Find where the given text appears and provide that cell's center as (X, Y) coordinate. 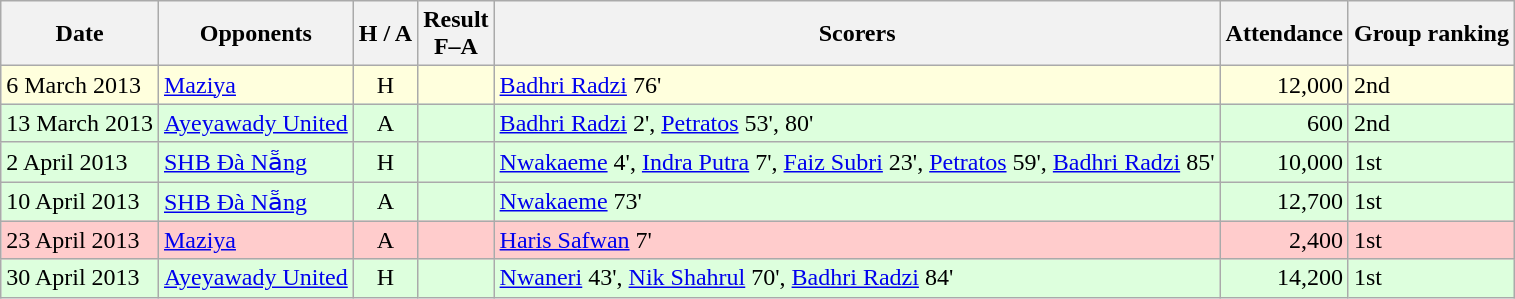
12,700 (1284, 202)
10,000 (1284, 162)
2,400 (1284, 240)
Nwaneri 43', Nik Shahrul 70', Badhri Radzi 84' (857, 278)
12,000 (1284, 85)
2 April 2013 (80, 162)
Date (80, 34)
13 March 2013 (80, 123)
Nwakaeme 4', Indra Putra 7', Faiz Subri 23', Petratos 59', Badhri Radzi 85' (857, 162)
H / A (385, 34)
Group ranking (1431, 34)
Badhri Radzi 2', Petratos 53', 80' (857, 123)
600 (1284, 123)
Attendance (1284, 34)
Nwakaeme 73' (857, 202)
30 April 2013 (80, 278)
Badhri Radzi 76' (857, 85)
Opponents (256, 34)
23 April 2013 (80, 240)
Scorers (857, 34)
10 April 2013 (80, 202)
Haris Safwan 7' (857, 240)
ResultF–A (456, 34)
14,200 (1284, 278)
6 March 2013 (80, 85)
